For the text-containing cell, return its midpoint in [X, Y] coordinate format. 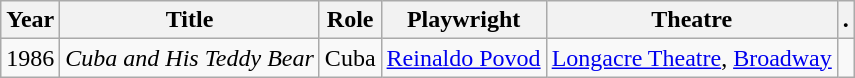
Cuba and His Teddy Bear [190, 58]
Role [350, 20]
Year [30, 20]
Title [190, 20]
Playwright [464, 20]
Theatre [692, 20]
Longacre Theatre, Broadway [692, 58]
Cuba [350, 58]
. [846, 20]
1986 [30, 58]
Reinaldo Povod [464, 58]
